For the text-containing cell, return its midpoint in [X, Y] coordinate format. 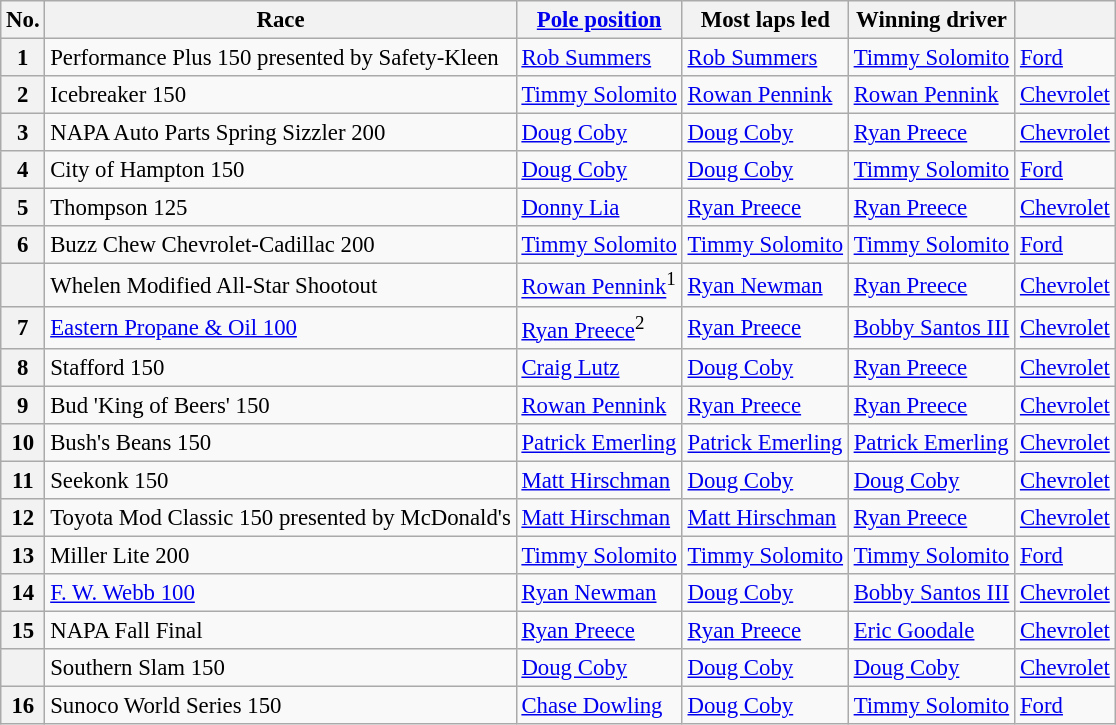
F. W. Webb 100 [280, 593]
Craig Lutz [599, 367]
2 [23, 95]
Buzz Chew Chevrolet-Cadillac 200 [280, 245]
NAPA Fall Final [280, 631]
1 [23, 58]
Southern Slam 150 [280, 668]
Bush's Beans 150 [280, 443]
Bud 'King of Beers' 150 [280, 405]
Eastern Propane & Oil 100 [280, 327]
4 [23, 170]
10 [23, 443]
7 [23, 327]
15 [23, 631]
Stafford 150 [280, 367]
Race [280, 20]
Ryan Preece2 [599, 327]
Eric Goodale [931, 631]
Icebreaker 150 [280, 95]
16 [23, 706]
8 [23, 367]
City of Hampton 150 [280, 170]
Performance Plus 150 presented by Safety-Kleen [280, 58]
11 [23, 480]
3 [23, 133]
No. [23, 20]
NAPA Auto Parts Spring Sizzler 200 [280, 133]
Chase Dowling [599, 706]
Whelen Modified All-Star Shootout [280, 285]
Winning driver [931, 20]
13 [23, 555]
Pole position [599, 20]
Miller Lite 200 [280, 555]
Seekonk 150 [280, 480]
Most laps led [765, 20]
6 [23, 245]
5 [23, 208]
14 [23, 593]
12 [23, 518]
9 [23, 405]
Toyota Mod Classic 150 presented by McDonald's [280, 518]
Rowan Pennink1 [599, 285]
Thompson 125 [280, 208]
Sunoco World Series 150 [280, 706]
Donny Lia [599, 208]
